Identify which cell holds the provided text, then report its [x, y] central coordinate. 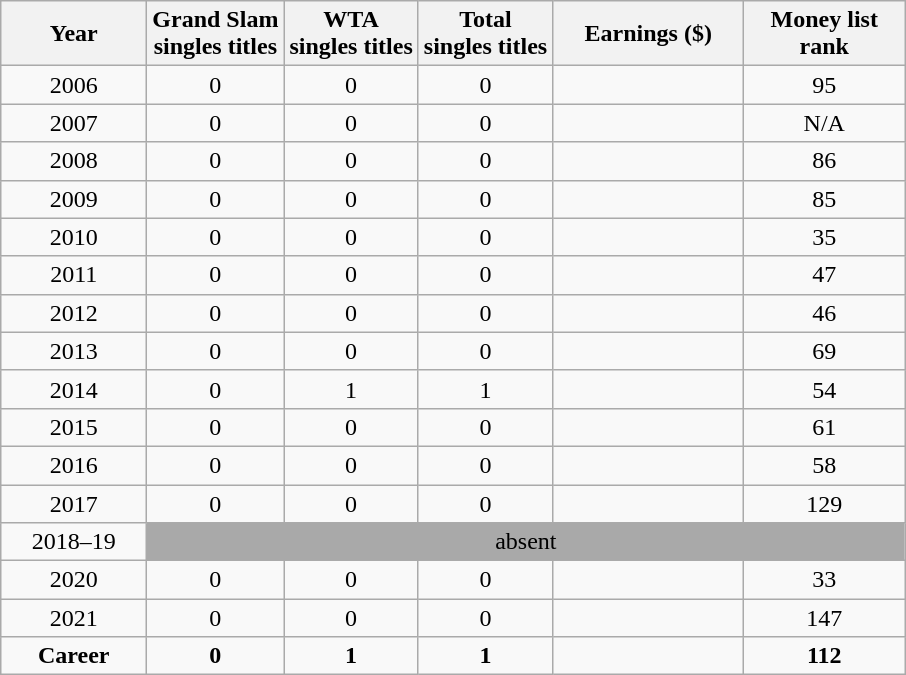
46 [824, 313]
2010 [74, 237]
33 [824, 580]
2017 [74, 503]
Earnings ($) [648, 34]
147 [824, 618]
35 [824, 237]
58 [824, 465]
2014 [74, 389]
Grand Slamsingles titles [216, 34]
Totalsingles titles [485, 34]
2007 [74, 123]
2008 [74, 161]
2011 [74, 275]
N/A [824, 123]
2013 [74, 351]
95 [824, 85]
2015 [74, 427]
2018–19 [74, 542]
Year [74, 34]
2016 [74, 465]
54 [824, 389]
61 [824, 427]
2021 [74, 618]
2009 [74, 199]
47 [824, 275]
85 [824, 199]
WTA singles titles [351, 34]
2020 [74, 580]
129 [824, 503]
112 [824, 656]
Money list rank [824, 34]
69 [824, 351]
2012 [74, 313]
absent [526, 542]
2006 [74, 85]
86 [824, 161]
Career [74, 656]
